Identify which cell holds the provided text, then report its (X, Y) central coordinate. 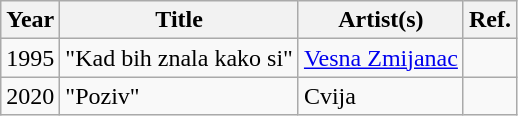
Cvija (380, 96)
Artist(s) (380, 20)
Title (180, 20)
"Kad bih znala kako si" (180, 58)
1995 (30, 58)
Ref. (490, 20)
"Poziv" (180, 96)
2020 (30, 96)
Vesna Zmijanac (380, 58)
Year (30, 20)
